From the cell containing the given text, extract its center point as (X, Y) coordinate. 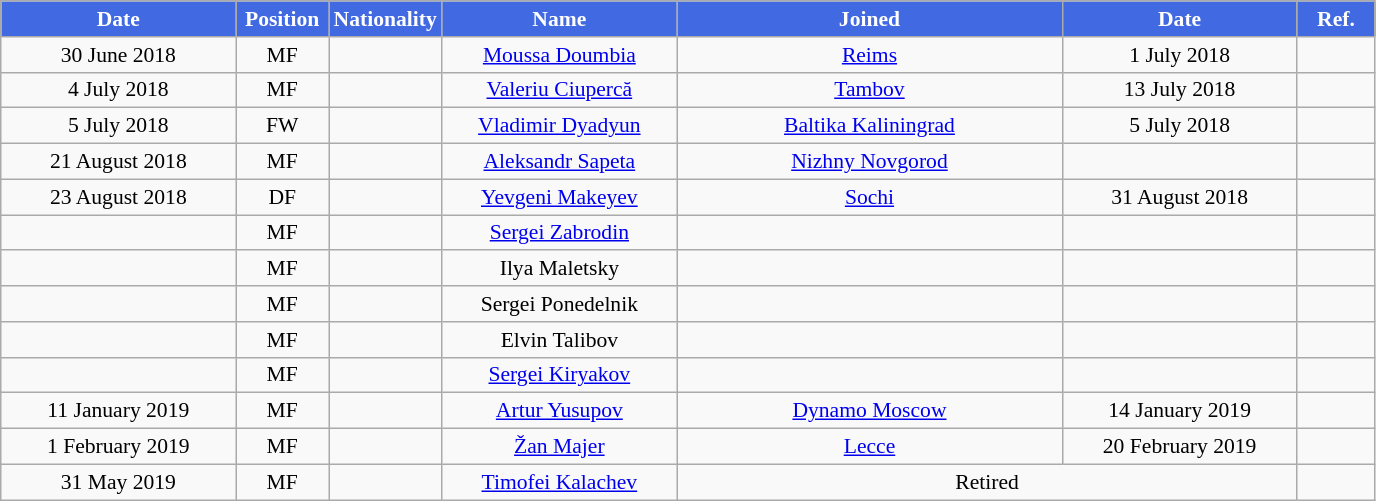
11 January 2019 (118, 411)
30 June 2018 (118, 55)
Nationality (384, 19)
Ilya Maletsky (560, 269)
1 July 2018 (1180, 55)
FW (282, 126)
1 February 2019 (118, 447)
21 August 2018 (118, 162)
Ref. (1336, 19)
20 February 2019 (1180, 447)
Position (282, 19)
23 August 2018 (118, 197)
Reims (870, 55)
Dynamo Moscow (870, 411)
Lecce (870, 447)
Name (560, 19)
Žan Majer (560, 447)
Artur Yusupov (560, 411)
Sergei Kiryakov (560, 375)
Sergei Ponedelnik (560, 304)
Joined (870, 19)
31 August 2018 (1180, 197)
Aleksandr Sapeta (560, 162)
Timofei Kalachev (560, 482)
Retired (987, 482)
Moussa Doumbia (560, 55)
13 July 2018 (1180, 90)
DF (282, 197)
Vladimir Dyadyun (560, 126)
Valeriu Ciupercă (560, 90)
14 January 2019 (1180, 411)
Elvin Talibov (560, 340)
4 July 2018 (118, 90)
Yevgeni Makeyev (560, 197)
Nizhny Novgorod (870, 162)
Baltika Kaliningrad (870, 126)
Tambov (870, 90)
Sochi (870, 197)
31 May 2019 (118, 482)
Sergei Zabrodin (560, 233)
